Identify which cell holds the provided text, then report its (X, Y) central coordinate. 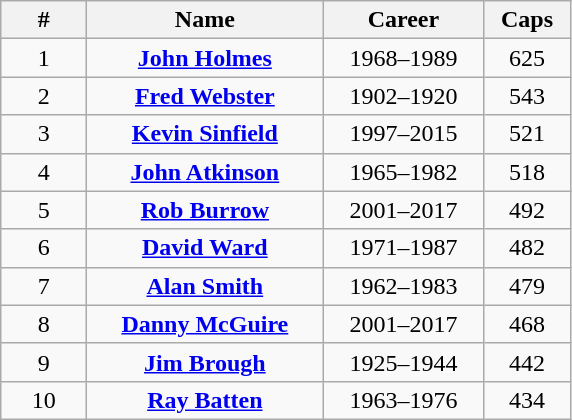
Rob Burrow (205, 210)
1925–1944 (404, 362)
Caps (527, 20)
Danny McGuire (205, 324)
1963–1976 (404, 400)
10 (44, 400)
468 (527, 324)
434 (527, 400)
John Holmes (205, 58)
521 (527, 134)
5 (44, 210)
3 (44, 134)
Kevin Sinfield (205, 134)
1 (44, 58)
David Ward (205, 248)
492 (527, 210)
Ray Batten (205, 400)
Jim Brough (205, 362)
1968–1989 (404, 58)
8 (44, 324)
518 (527, 172)
Career (404, 20)
1997–2015 (404, 134)
6 (44, 248)
Fred Webster (205, 96)
# (44, 20)
1962–1983 (404, 286)
9 (44, 362)
7 (44, 286)
Name (205, 20)
479 (527, 286)
4 (44, 172)
Alan Smith (205, 286)
482 (527, 248)
543 (527, 96)
2 (44, 96)
442 (527, 362)
John Atkinson (205, 172)
1902–1920 (404, 96)
1965–1982 (404, 172)
1971–1987 (404, 248)
625 (527, 58)
